Find where the given text appears and provide that cell's center as [x, y] coordinate. 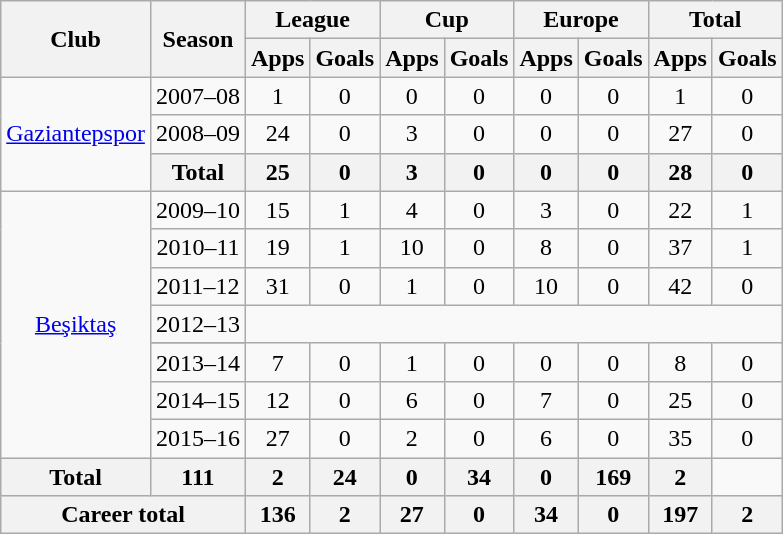
2008–09 [198, 134]
111 [198, 477]
4 [412, 210]
Europe [581, 20]
15 [277, 210]
31 [277, 286]
2015–16 [198, 438]
Club [76, 39]
League [312, 20]
2012–13 [198, 324]
37 [680, 248]
19 [277, 248]
2010–11 [198, 248]
197 [680, 515]
35 [680, 438]
2013–14 [198, 362]
12 [277, 400]
28 [680, 172]
42 [680, 286]
136 [277, 515]
2014–15 [198, 400]
2007–08 [198, 96]
Beşiktaş [76, 324]
Season [198, 39]
Career total [124, 515]
Gaziantepspor [76, 134]
22 [680, 210]
169 [613, 477]
Cup [447, 20]
2011–12 [198, 286]
2009–10 [198, 210]
